Output the (X, Y) coordinate of the center of the cell containing the given text.  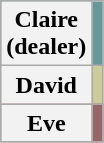
Eve (46, 123)
David (46, 85)
Claire(dealer) (46, 34)
